Determine the (X, Y) coordinate at the center of the cell enclosing the given text.  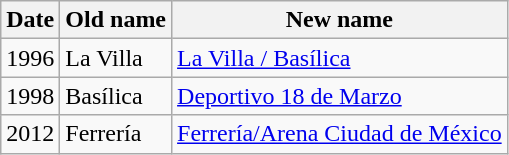
Ferrería (116, 134)
New name (340, 20)
1996 (30, 58)
1998 (30, 96)
La Villa (116, 58)
Date (30, 20)
Basílica (116, 96)
Old name (116, 20)
La Villa / Basílica (340, 58)
2012 (30, 134)
Deportivo 18 de Marzo (340, 96)
Ferrería/Arena Ciudad de México (340, 134)
